Capture the cell that displays the provided text and extract its [x, y] central coordinate. 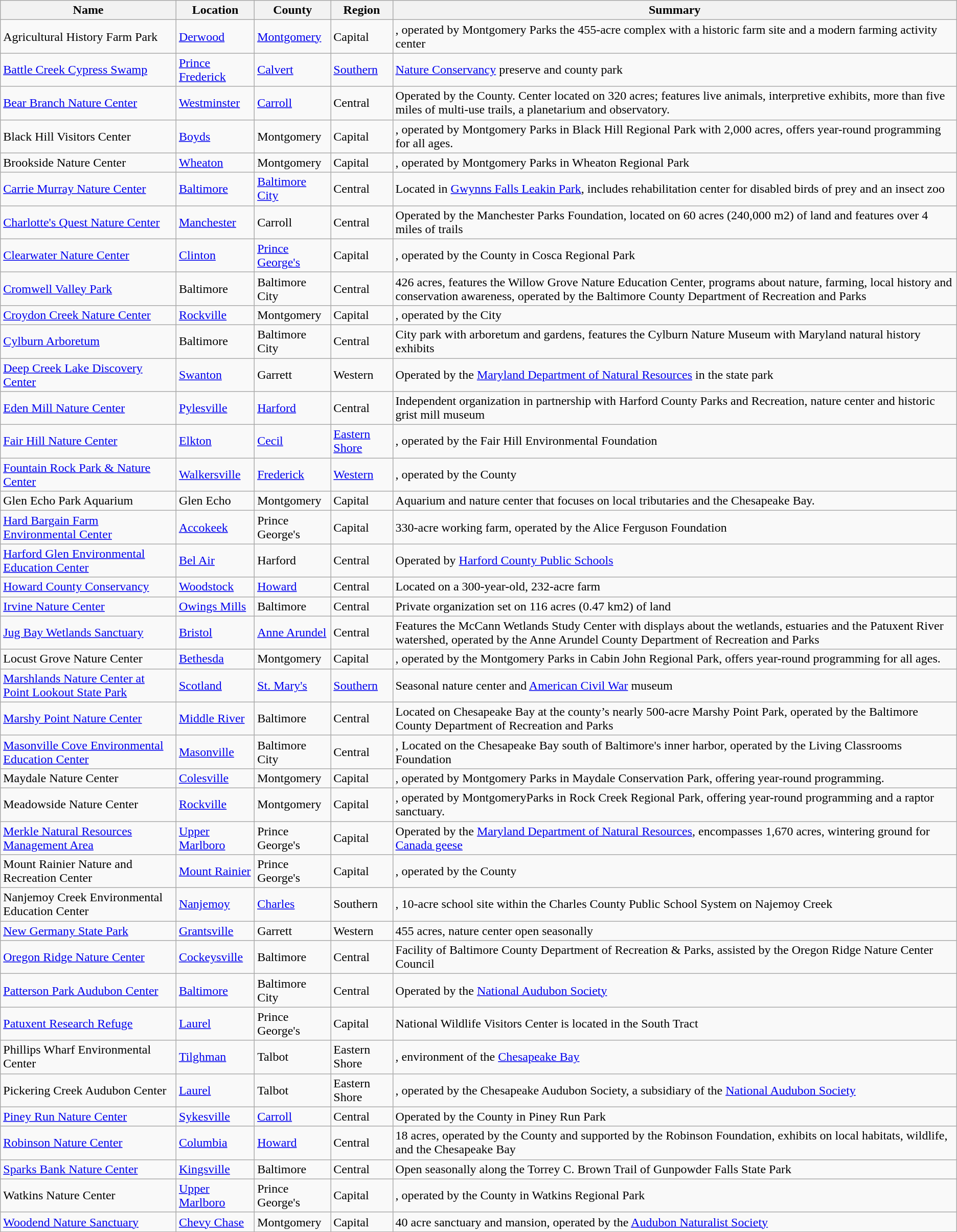
Wheaton [215, 163]
Phillips Wharf Environmental Center [88, 1057]
, operated by the Chesapeake Audubon Society, a subsidiary of the National Audubon Society [675, 1090]
Marshy Point Nature Center [88, 719]
Brookside Nature Center [88, 163]
Walkersville [215, 474]
Independent organization in partnership with Harford County Parks and Recreation, nature center and historic grist mill museum [675, 408]
Oregon Ridge Nature Center [88, 957]
Located on a 300-year-old, 232-acre farm [675, 587]
County [292, 10]
Boyds [215, 136]
Location [215, 10]
Charles [292, 905]
Pylesville [215, 408]
Masonville Cove Environmental Education Center [88, 751]
Mount Rainier Nature and Recreation Center [88, 871]
, operated by Montgomery Parks in Wheaton Regional Park [675, 163]
, 10-acre school site within the Charles County Public School System on Najemoy Creek [675, 905]
40 acre sanctuary and mansion, operated by the Audubon Naturalist Society [675, 1222]
Woodstock [215, 587]
Sykesville [215, 1116]
Agricultural History Farm Park [88, 37]
Watkins Nature Center [88, 1195]
Westminster [215, 103]
, operated by Montgomery Parks in Black Hill Regional Park with 2,000 acres, offers year-round programming for all ages. [675, 136]
, environment of the Chesapeake Bay [675, 1057]
Patuxent Research Refuge [88, 1023]
Patterson Park Audubon Center [88, 991]
Merkle Natural Resources Management Area [88, 837]
, operated by the County in Watkins Regional Park [675, 1195]
Elkton [215, 442]
Scotland [215, 685]
Battle Creek Cypress Swamp [88, 70]
Cockeysville [215, 957]
, operated by Montgomery Parks the 455-acre complex with a historic farm site and a modern farming activity center [675, 37]
Operated by the National Audubon Society [675, 991]
Region [362, 10]
Operated by the County in Piney Run Park [675, 1116]
Clinton [215, 256]
Maydale Nature Center [88, 778]
Manchester [215, 222]
, operated by the City [675, 315]
Piney Run Nature Center [88, 1116]
Derwood [215, 37]
Glen Echo [215, 501]
Facility of Baltimore County Department of Recreation & Parks, assisted by the Oregon Ridge Nature Center Council [675, 957]
Prince Frederick [215, 70]
Hard Bargain Farm Environmental Center [88, 528]
Mount Rainier [215, 871]
Black Hill Visitors Center [88, 136]
Bethesda [215, 659]
Jug Bay Wetlands Sanctuary [88, 633]
Deep Creek Lake Discovery Center [88, 374]
Kingsville [215, 1169]
Anne Arundel [292, 633]
St. Mary's [292, 685]
City park with arboretum and gardens, features the Cylburn Nature Museum with Maryland natural history exhibits [675, 341]
Robinson Nature Center [88, 1143]
Chevy Chase [215, 1222]
Aquarium and nature center that focuses on local tributaries and the Chesapeake Bay. [675, 501]
Calvert [292, 70]
455 acres, nature center open seasonally [675, 931]
Columbia [215, 1143]
Glen Echo Park Aquarium [88, 501]
Fountain Rock Park & Nature Center [88, 474]
Cecil [292, 442]
Eden Mill Nature Center [88, 408]
Bel Air [215, 560]
, Located on the Chesapeake Bay south of Baltimore's inner harbor, operated by the Living Classrooms Foundation [675, 751]
New Germany State Park [88, 931]
Nanjemoy Creek Environmental Education Center [88, 905]
Pickering Creek Audubon Center [88, 1090]
Cromwell Valley Park [88, 288]
Grantsville [215, 931]
Carrie Murray Nature Center [88, 189]
Name [88, 10]
, operated by the Montgomery Parks in Cabin John Regional Park, offers year-round programming for all ages. [675, 659]
Locust Grove Nature Center [88, 659]
Open seasonally along the Torrey C. Brown Trail of Gunpowder Falls State Park [675, 1169]
Colesville [215, 778]
Croydon Creek Nature Center [88, 315]
, operated by Montgomery Parks in Maydale Conservation Park, offering year-round programming. [675, 778]
330-acre working farm, operated by the Alice Ferguson Foundation [675, 528]
Nature Conservancy preserve and county park [675, 70]
Accokeek [215, 528]
18 acres, operated by the County and supported by the Robinson Foundation, exhibits on local habitats, wildlife, and the Chesapeake Bay [675, 1143]
Located on Chesapeake Bay at the county’s nearly 500-acre Marshy Point Park, operated by the Baltimore County Department of Recreation and Parks [675, 719]
Charlotte's Quest Nature Center [88, 222]
Operated by the Maryland Department of Natural Resources in the state park [675, 374]
Tilghman [215, 1057]
Seasonal nature center and American Civil War museum [675, 685]
Middle River [215, 719]
Cylburn Arboretum [88, 341]
Operated by the Maryland Department of Natural Resources, encompasses 1,670 acres, wintering ground for Canada geese [675, 837]
Sparks Bank Nature Center [88, 1169]
Located in Gwynns Falls Leakin Park, includes rehabilitation center for disabled birds of prey and an insect zoo [675, 189]
Swanton [215, 374]
Summary [675, 10]
Owings Mills [215, 606]
Howard County Conservancy [88, 587]
Nanjemoy [215, 905]
National Wildlife Visitors Center is located in the South Tract [675, 1023]
Masonville [215, 751]
Marshlands Nature Center at Point Lookout State Park [88, 685]
Operated by Harford County Public Schools [675, 560]
Private organization set on 116 acres (0.47 km2) of land [675, 606]
Operated by the Manchester Parks Foundation, located on 60 acres (240,000 m2) of land and features over 4 miles of trails [675, 222]
Harford Glen Environmental Education Center [88, 560]
Irvine Nature Center [88, 606]
Meadowside Nature Center [88, 805]
Bear Branch Nature Center [88, 103]
Bristol [215, 633]
Fair Hill Nature Center [88, 442]
, operated by the County in Cosca Regional Park [675, 256]
Clearwater Nature Center [88, 256]
Woodend Nature Sanctuary [88, 1222]
Frederick [292, 474]
, operated by the Fair Hill Environmental Foundation [675, 442]
, operated by MontgomeryParks in Rock Creek Regional Park, offering year-round programming and a raptor sanctuary. [675, 805]
